Extract the [x, y] coordinate from the center of the cell holding the provided text.  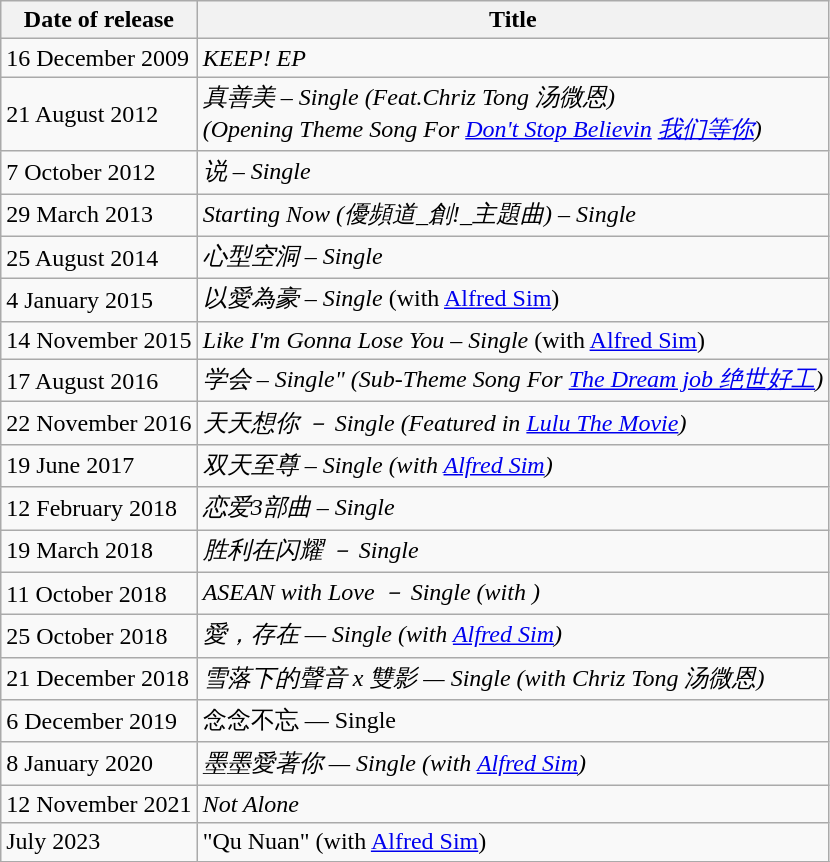
4 January 2015 [99, 300]
KEEP! EP [513, 58]
念念不忘 — Single [513, 722]
Like I'm Gonna Lose You – Single (with Alfred Sim) [513, 340]
心型空洞 – Single [513, 258]
墨墨愛著你 — Single (with Alfred Sim) [513, 764]
恋爱3部曲 – Single [513, 508]
16 December 2009 [99, 58]
22 November 2016 [99, 424]
21 December 2018 [99, 678]
以愛為豪 – Single (with Alfred Sim) [513, 300]
6 December 2019 [99, 722]
真善美 – Single (Feat.Chriz Tong 汤微恩)(Opening Theme Song For Don't Stop Believin 我们等你) [513, 114]
愛，存在 — Single (with Alfred Sim) [513, 636]
7 October 2012 [99, 172]
21 August 2012 [99, 114]
25 October 2018 [99, 636]
Not Alone [513, 804]
说 – Single [513, 172]
"Qu Nuan" (with Alfred Sim) [513, 842]
19 March 2018 [99, 552]
ASEAN with Love － Single (with ) [513, 594]
双天至尊 – Single (with Alfred Sim) [513, 466]
天天想你 － Single (Featured in Lulu The Movie) [513, 424]
Date of release [99, 20]
8 January 2020 [99, 764]
Title [513, 20]
17 August 2016 [99, 380]
胜利在闪耀 － Single [513, 552]
July 2023 [99, 842]
25 August 2014 [99, 258]
29 March 2013 [99, 216]
14 November 2015 [99, 340]
雪落下的聲音 x 雙影 — Single (with Chriz Tong 汤微恩) [513, 678]
12 November 2021 [99, 804]
学会 – Single" (Sub-Theme Song For The Dream job 绝世好工) [513, 380]
19 June 2017 [99, 466]
12 February 2018 [99, 508]
11 October 2018 [99, 594]
Starting Now (優頻道_創!_主題曲) – Single [513, 216]
